For the text-containing cell, return its midpoint in [X, Y] coordinate format. 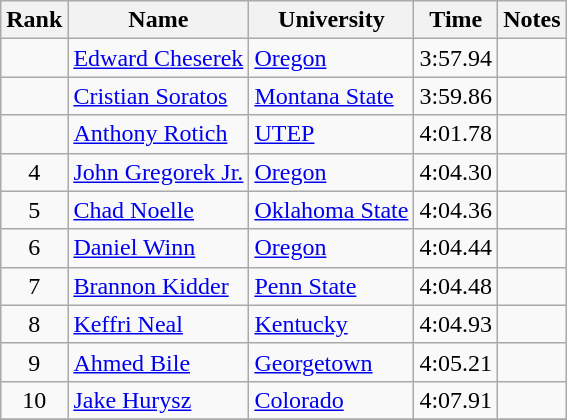
8 [34, 324]
10 [34, 400]
Rank [34, 20]
4:01.78 [456, 134]
7 [34, 286]
Colorado [332, 400]
Notes [532, 20]
4:04.44 [456, 248]
4:04.48 [456, 286]
Ahmed Bile [158, 362]
Name [158, 20]
4:07.91 [456, 400]
University [332, 20]
Anthony Rotich [158, 134]
John Gregorek Jr. [158, 172]
Chad Noelle [158, 210]
UTEP [332, 134]
6 [34, 248]
Time [456, 20]
9 [34, 362]
4:05.21 [456, 362]
Kentucky [332, 324]
Montana State [332, 96]
5 [34, 210]
Penn State [332, 286]
3:57.94 [456, 58]
Cristian Soratos [158, 96]
Brannon Kidder [158, 286]
Georgetown [332, 362]
4:04.30 [456, 172]
4 [34, 172]
Daniel Winn [158, 248]
4:04.93 [456, 324]
Edward Cheserek [158, 58]
3:59.86 [456, 96]
Jake Hurysz [158, 400]
4:04.36 [456, 210]
Oklahoma State [332, 210]
Keffri Neal [158, 324]
